Find where the given text appears and provide that cell's center as (X, Y) coordinate. 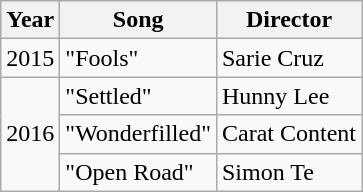
Simon Te (288, 172)
"Fools" (138, 58)
"Wonderfilled" (138, 134)
Carat Content (288, 134)
"Open Road" (138, 172)
Director (288, 20)
"Settled" (138, 96)
2016 (30, 134)
2015 (30, 58)
Song (138, 20)
Sarie Cruz (288, 58)
Hunny Lee (288, 96)
Year (30, 20)
